Detect which cell encompasses the target text, then output its (X, Y) center coordinate. 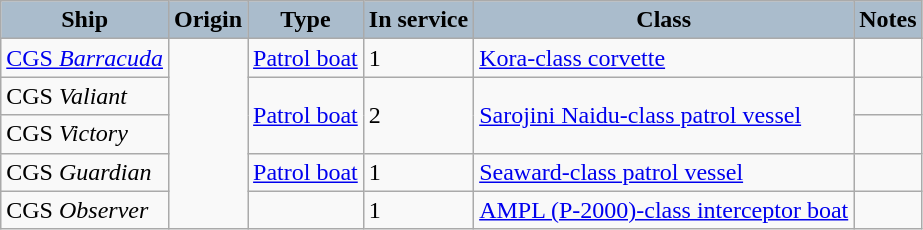
Notes (888, 20)
CGS Observer (85, 210)
CGS Valiant (85, 96)
Sarojini Naidu-class patrol vessel (664, 115)
Kora-class corvette (664, 58)
Type (306, 20)
Class (664, 20)
Ship (85, 20)
CGS Guardian (85, 172)
AMPL (P-2000)-class interceptor boat (664, 210)
Seaward-class patrol vessel (664, 172)
CGS Victory (85, 134)
CGS Barracuda (85, 58)
Origin (208, 20)
In service (418, 20)
2 (418, 115)
